Search for the cell housing the specified text and yield its [X, Y] center coordinate. 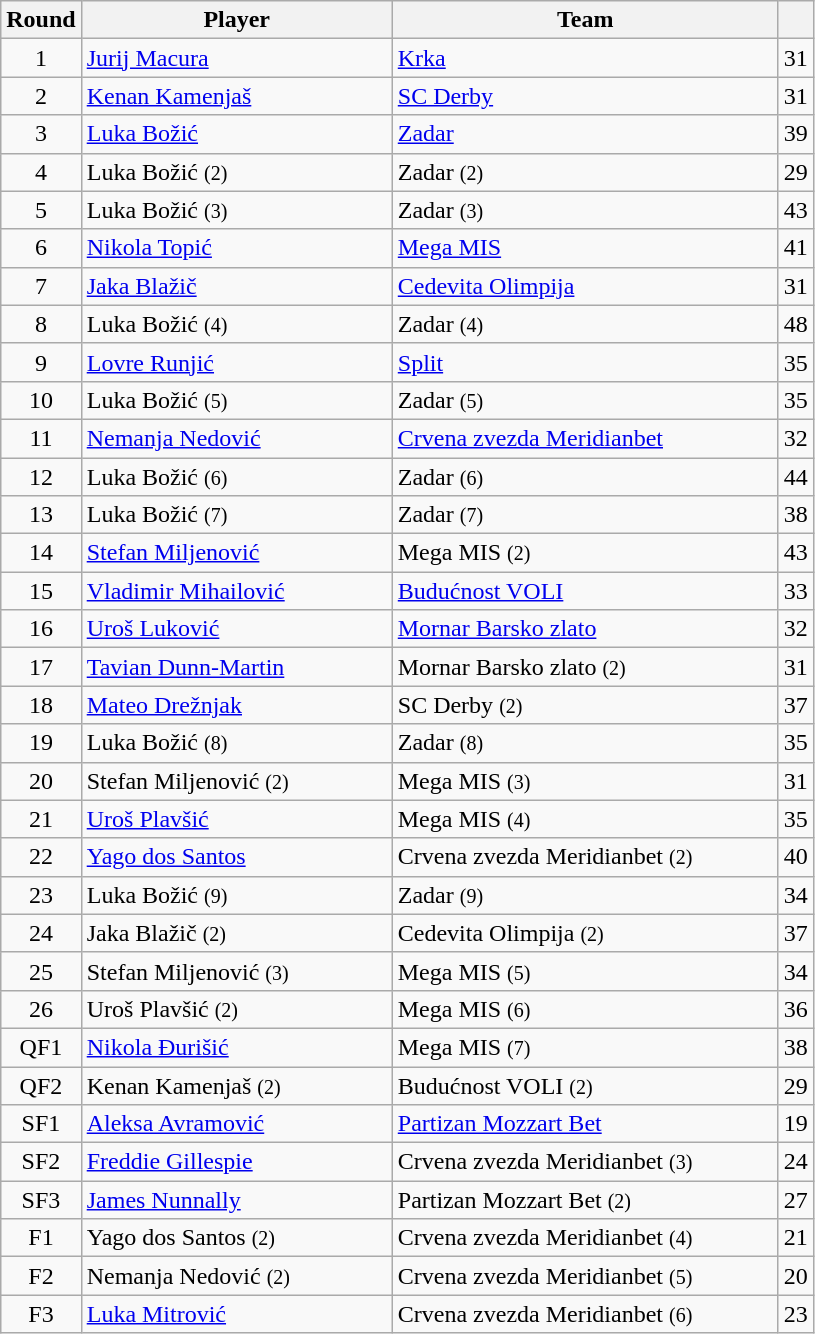
Cedevita Olimpija [585, 286]
QF2 [41, 1085]
SC Derby [585, 96]
36 [796, 1009]
Mornar Barsko zlato [585, 629]
Mega MIS [585, 248]
SF1 [41, 1124]
9 [41, 362]
13 [41, 515]
Split [585, 362]
Mega MIS (7) [585, 1047]
Zadar (2) [585, 172]
Yago dos Santos (2) [236, 1238]
Mega MIS (6) [585, 1009]
Kenan Kamenjaš [236, 96]
Stefan Miljenović (2) [236, 781]
Cedevita Olimpija (2) [585, 933]
Zadar (8) [585, 743]
Zadar (5) [585, 400]
Crvena zvezda Meridianbet (2) [585, 857]
Mateo Drežnjak [236, 705]
Tavian Dunn-Martin [236, 667]
Budućnost VOLI [585, 591]
Kenan Kamenjaš (2) [236, 1085]
QF1 [41, 1047]
44 [796, 477]
10 [41, 400]
SF3 [41, 1200]
27 [796, 1200]
4 [41, 172]
Uroš Plavšić [236, 819]
Mornar Barsko zlato (2) [585, 667]
Partizan Mozzart Bet (2) [585, 1200]
Crvena zvezda Meridianbet [585, 438]
26 [41, 1009]
48 [796, 324]
F2 [41, 1276]
2 [41, 96]
Mega MIS (4) [585, 819]
Crvena zvezda Meridianbet (5) [585, 1276]
Luka Božić (8) [236, 743]
Vladimir Mihailović [236, 591]
Nikola Topić [236, 248]
1 [41, 58]
Zadar [585, 134]
17 [41, 667]
11 [41, 438]
Uroš Luković [236, 629]
Zadar (6) [585, 477]
Luka Božić (3) [236, 210]
Team [585, 20]
5 [41, 210]
Luka Božić (6) [236, 477]
Nemanja Nedović [236, 438]
39 [796, 134]
33 [796, 591]
12 [41, 477]
F3 [41, 1314]
Uroš Plavšić (2) [236, 1009]
Freddie Gillespie [236, 1162]
Luka Božić (7) [236, 515]
Crvena zvezda Meridianbet (3) [585, 1162]
40 [796, 857]
Luka Božić [236, 134]
F1 [41, 1238]
6 [41, 248]
Jaka Blažič (2) [236, 933]
Luka Božić (5) [236, 400]
Mega MIS (2) [585, 553]
Mega MIS (3) [585, 781]
Yago dos Santos [236, 857]
Stefan Miljenović [236, 553]
8 [41, 324]
James Nunnally [236, 1200]
Budućnost VOLI (2) [585, 1085]
15 [41, 591]
Nikola Đurišić [236, 1047]
Zadar (9) [585, 895]
Luka Božić (9) [236, 895]
Mega MIS (5) [585, 971]
SC Derby (2) [585, 705]
Player [236, 20]
Round [41, 20]
Stefan Miljenović (3) [236, 971]
Luka Mitrović [236, 1314]
Aleksa Avramović [236, 1124]
41 [796, 248]
25 [41, 971]
Zadar (3) [585, 210]
Krka [585, 58]
Jurij Macura [236, 58]
14 [41, 553]
16 [41, 629]
SF2 [41, 1162]
3 [41, 134]
Jaka Blažič [236, 286]
22 [41, 857]
18 [41, 705]
Lovre Runjić [236, 362]
Luka Božić (2) [236, 172]
Zadar (4) [585, 324]
Crvena zvezda Meridianbet (6) [585, 1314]
Partizan Mozzart Bet [585, 1124]
Zadar (7) [585, 515]
Luka Božić (4) [236, 324]
Crvena zvezda Meridianbet (4) [585, 1238]
Nemanja Nedović (2) [236, 1276]
7 [41, 286]
